Return [X, Y] of the center of cell containing provided text 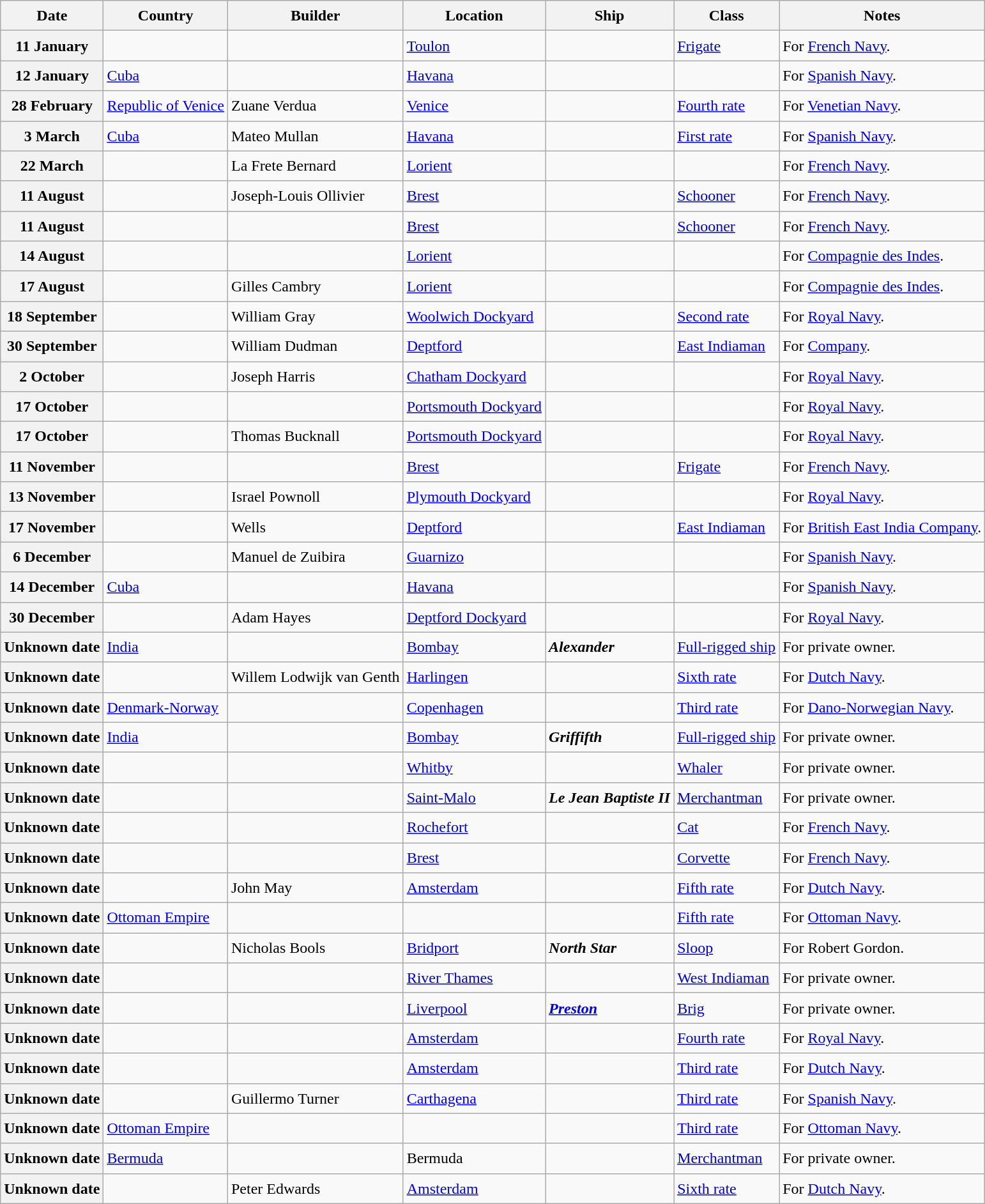
2 October [52, 377]
28 February [52, 106]
Guillermo Turner [316, 1098]
18 September [52, 316]
West Indiaman [727, 978]
Adam Hayes [316, 617]
Israel Pownoll [316, 497]
6 December [52, 557]
14 August [52, 256]
Chatham Dockyard [474, 377]
John May [316, 888]
Country [166, 15]
Whitby [474, 767]
13 November [52, 497]
Republic of Venice [166, 106]
River Thames [474, 978]
3 March [52, 135]
11 January [52, 46]
For British East India Company. [882, 527]
La Frete Bernard [316, 166]
Saint-Malo [474, 798]
Brig [727, 1008]
Preston [609, 1008]
Ship [609, 15]
Peter Edwards [316, 1189]
For Company. [882, 346]
Denmark-Norway [166, 707]
Sloop [727, 948]
Joseph Harris [316, 377]
Liverpool [474, 1008]
For Venetian Navy. [882, 106]
Harlingen [474, 677]
14 December [52, 587]
Class [727, 15]
Rochefort [474, 827]
Alexander [609, 647]
Griffifth [609, 737]
William Dudman [316, 346]
North Star [609, 948]
Manuel de Zuibira [316, 557]
Builder [316, 15]
Second rate [727, 316]
12 January [52, 75]
Corvette [727, 858]
For Dano-Norwegian Navy. [882, 707]
Woolwich Dockyard [474, 316]
For Robert Gordon. [882, 948]
30 December [52, 617]
Thomas Bucknall [316, 437]
Location [474, 15]
Joseph-Louis Ollivier [316, 196]
11 November [52, 467]
Willem Lodwijk van Genth [316, 677]
Whaler [727, 767]
Nicholas Bools [316, 948]
17 August [52, 286]
Bridport [474, 948]
30 September [52, 346]
Toulon [474, 46]
Carthagena [474, 1098]
Guarnizo [474, 557]
Mateo Mullan [316, 135]
Deptford Dockyard [474, 617]
Zuane Verdua [316, 106]
William Gray [316, 316]
22 March [52, 166]
Date [52, 15]
First rate [727, 135]
Venice [474, 106]
Cat [727, 827]
Notes [882, 15]
17 November [52, 527]
Copenhagen [474, 707]
Wells [316, 527]
Le Jean Baptiste II [609, 798]
Plymouth Dockyard [474, 497]
Gilles Cambry [316, 286]
